Pinpoint the cell where the given text exists, returning its [X, Y] midpoint coordinate. 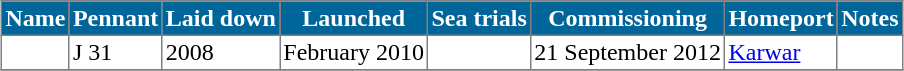
Karwar [782, 52]
Homeport [782, 18]
J 31 [116, 52]
Pennant [116, 18]
Notes [870, 18]
Sea trials [480, 18]
Launched [354, 18]
Commissioning [628, 18]
2008 [221, 52]
Laid down [221, 18]
February 2010 [354, 52]
21 September 2012 [628, 52]
Name [36, 18]
